Detect which cell encompasses the target text, then output its (x, y) center coordinate. 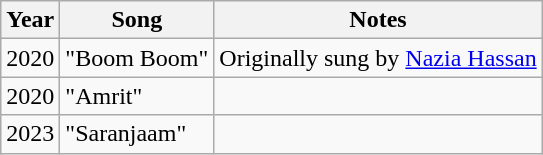
2023 (30, 134)
Notes (378, 20)
"Saranjaam" (137, 134)
"Amrit" (137, 96)
Year (30, 20)
Song (137, 20)
"Boom Boom" (137, 58)
Originally sung by Nazia Hassan (378, 58)
